Return the [x, y] coordinate for the center point of the cell that contains the specified text.  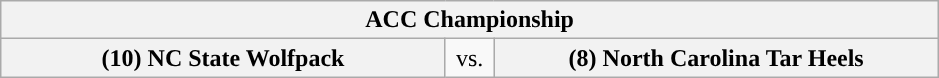
vs. [470, 58]
ACC Championship [470, 20]
(10) NC State Wolfpack [224, 58]
(8) North Carolina Tar Heels [716, 58]
